From the cell containing the given text, extract its center point as [X, Y] coordinate. 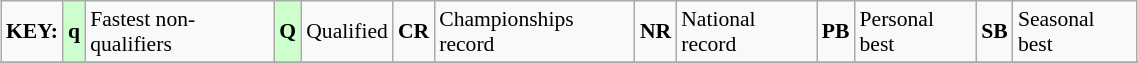
CR [414, 32]
National record [746, 32]
Personal best [916, 32]
KEY: [32, 32]
Seasonal best [1075, 32]
Q [288, 32]
PB [836, 32]
NR [656, 32]
SB [994, 32]
Championships record [534, 32]
q [74, 32]
Qualified [347, 32]
Fastest non-qualifiers [180, 32]
